Capture the cell that displays the provided text and extract its (X, Y) central coordinate. 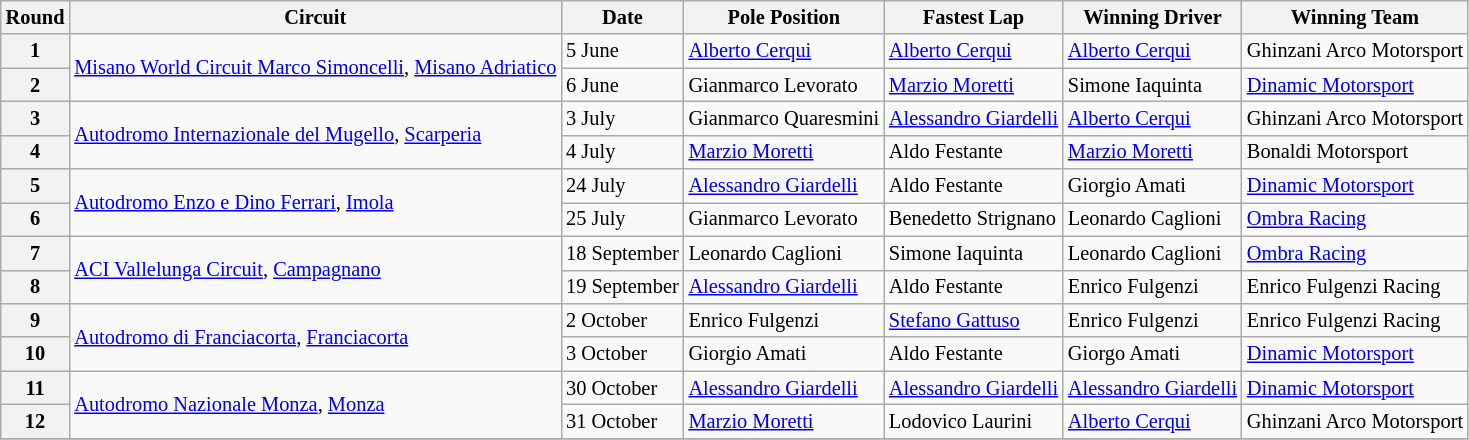
18 September (622, 253)
Circuit (315, 17)
1 (36, 51)
19 September (622, 287)
4 (36, 152)
30 October (622, 388)
Lodovico Laurini (974, 421)
Fastest Lap (974, 17)
Autodromo Enzo e Dino Ferrari, Imola (315, 202)
Stefano Gattuso (974, 320)
6 (36, 219)
5 June (622, 51)
Bonaldi Motorsport (1355, 152)
31 October (622, 421)
2 (36, 85)
9 (36, 320)
3 July (622, 118)
24 July (622, 186)
7 (36, 253)
25 July (622, 219)
10 (36, 354)
Pole Position (784, 17)
3 October (622, 354)
Round (36, 17)
2 October (622, 320)
Autodromo Internazionale del Mugello, Scarperia (315, 134)
5 (36, 186)
Autodromo di Franciacorta, Franciacorta (315, 336)
Misano World Circuit Marco Simoncelli, Misano Adriatico (315, 68)
11 (36, 388)
Winning Team (1355, 17)
Benedetto Strignano (974, 219)
4 July (622, 152)
Gianmarco Quaresmini (784, 118)
Autodromo Nazionale Monza, Monza (315, 404)
8 (36, 287)
Date (622, 17)
Winning Driver (1152, 17)
12 (36, 421)
3 (36, 118)
6 June (622, 85)
ACI Vallelunga Circuit, Campagnano (315, 270)
Giorgo Amati (1152, 354)
